Scan for the cell matching the given text and deliver its (X, Y) coordinate at center. 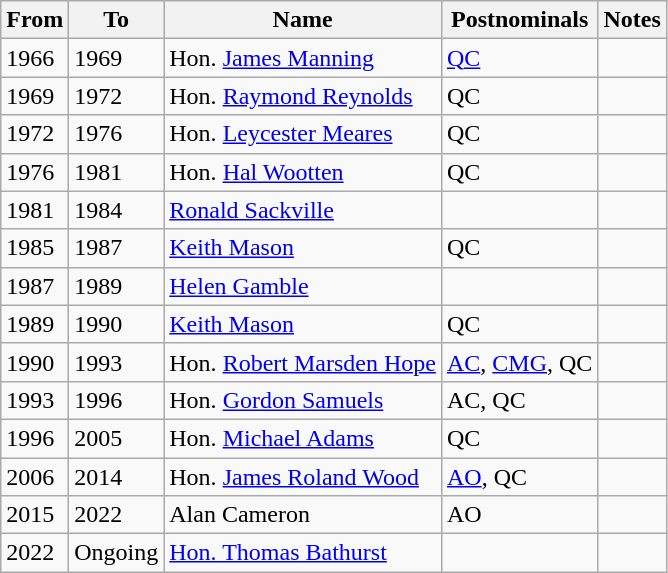
Hon. Leycester Meares (303, 134)
Hon. Michael Adams (303, 438)
Ongoing (116, 553)
Notes (632, 20)
2014 (116, 477)
1984 (116, 210)
AO (519, 515)
AO, QC (519, 477)
Hon. James Manning (303, 58)
AC, CMG, QC (519, 362)
Hon. Thomas Bathurst (303, 553)
AC, QC (519, 400)
Hon. Hal Wootten (303, 172)
1985 (35, 248)
From (35, 20)
Hon. Gordon Samuels (303, 400)
1966 (35, 58)
2006 (35, 477)
2005 (116, 438)
Hon. Robert Marsden Hope (303, 362)
Hon. Raymond Reynolds (303, 96)
To (116, 20)
Ronald Sackville (303, 210)
Helen Gamble (303, 286)
2015 (35, 515)
Name (303, 20)
Alan Cameron (303, 515)
Hon. James Roland Wood (303, 477)
Postnominals (519, 20)
